Scan for the cell matching the given text and deliver its [x, y] coordinate at center. 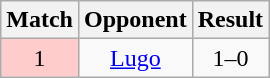
Lugo [135, 58]
1–0 [230, 58]
Match [40, 20]
1 [40, 58]
Opponent [135, 20]
Result [230, 20]
